Extract the (x, y) coordinate from the center of the cell holding the provided text.  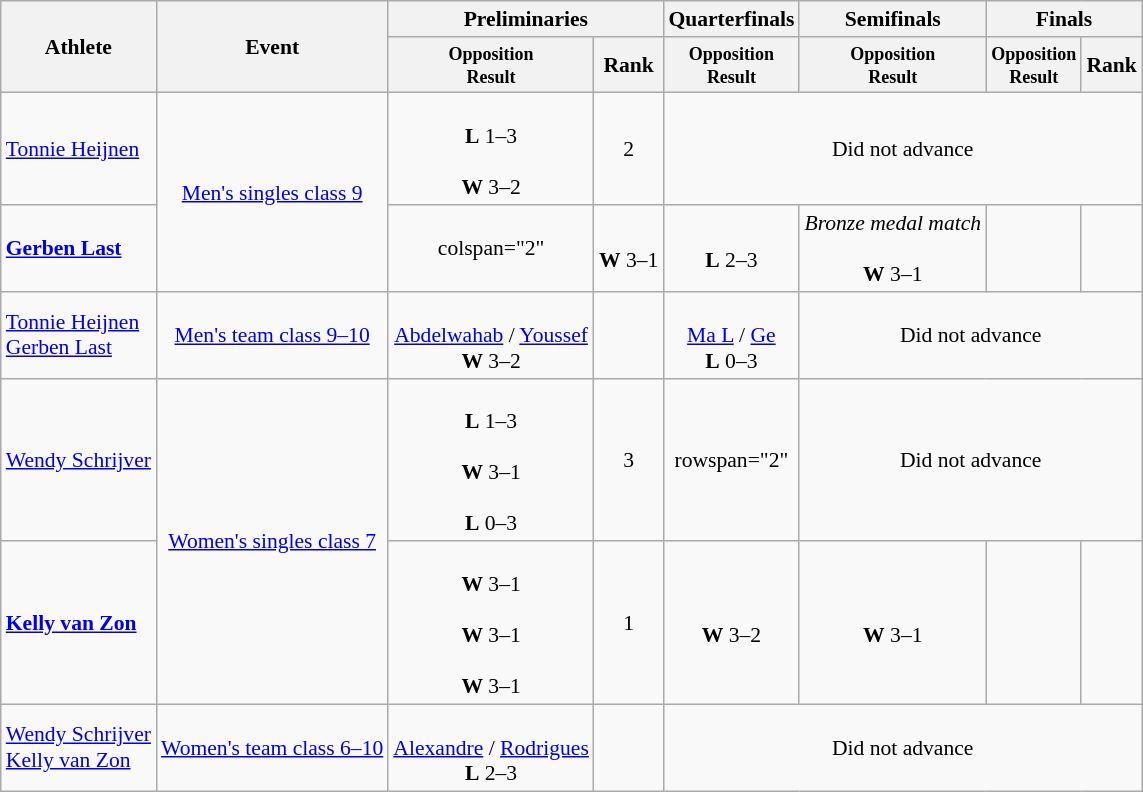
Ma L / GeL 0–3 (731, 336)
Abdelwahab / YoussefW 3–2 (491, 336)
Men's team class 9–10 (272, 336)
colspan="2" (491, 248)
Tonnie HeijnenGerben Last (78, 336)
1 (628, 624)
Athlete (78, 47)
Women's team class 6–10 (272, 748)
2 (628, 149)
Kelly van Zon (78, 624)
Preliminaries (526, 19)
Alexandre / RodriguesL 2–3 (491, 748)
Tonnie Heijnen (78, 149)
Bronze medal matchW 3–1 (892, 248)
L 1–3W 3–2 (491, 149)
Wendy SchrijverKelly van Zon (78, 748)
Women's singles class 7 (272, 541)
Event (272, 47)
W 3–1W 3–1W 3–1 (491, 624)
rowspan="2" (731, 460)
Finals (1064, 19)
L 1–3W 3–1L 0–3 (491, 460)
3 (628, 460)
Quarterfinals (731, 19)
L 2–3 (731, 248)
Men's singles class 9 (272, 192)
Gerben Last (78, 248)
Semifinals (892, 19)
W 3–2 (731, 624)
Wendy Schrijver (78, 460)
